Identify which cell holds the provided text, then report its (x, y) central coordinate. 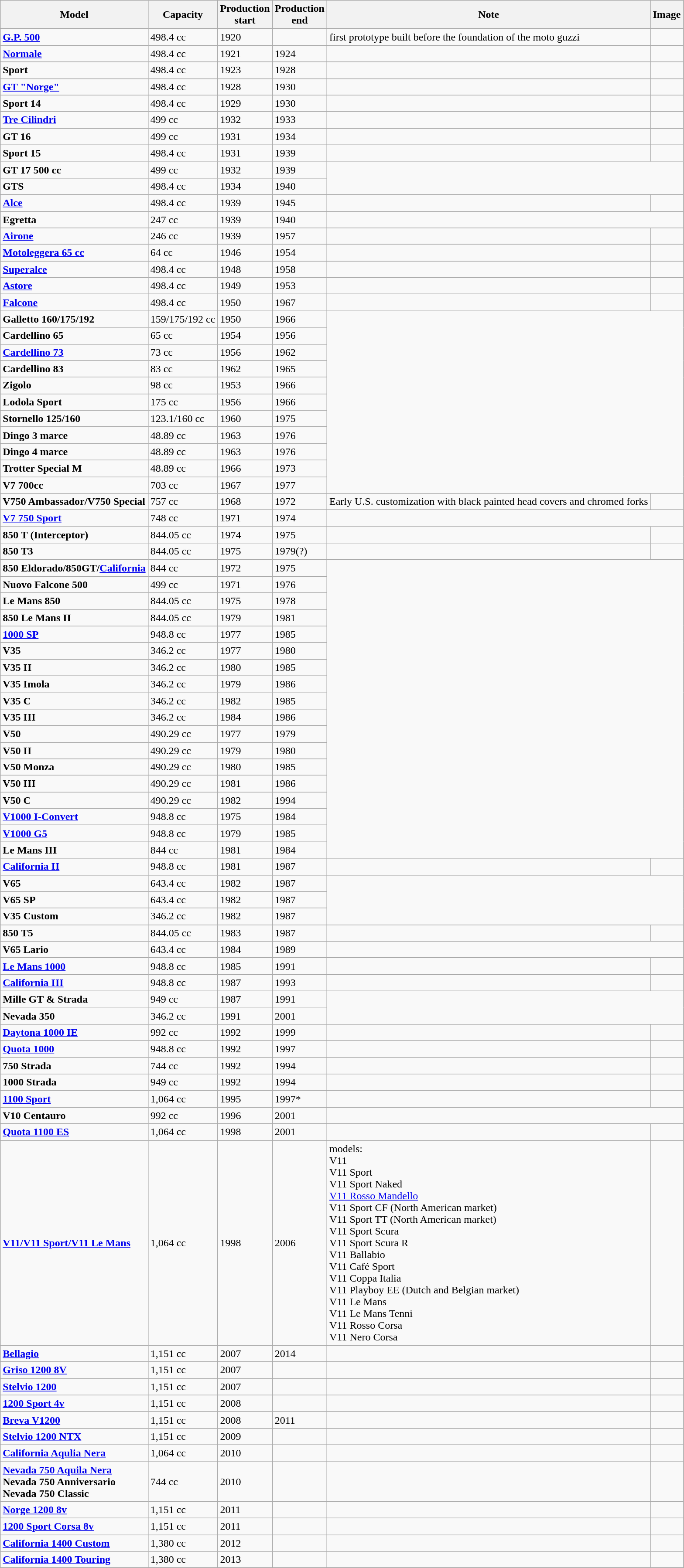
Motoleggera 65 cc (74, 253)
2012 (245, 1543)
Quota 1000 (74, 1049)
Alce (74, 203)
1973 (299, 468)
1983 (245, 933)
850 Eldorado/850GT/California (74, 568)
Capacity (183, 15)
1997* (299, 1099)
V50 II (74, 750)
Early U.S. customization with black painted head covers and chromed forks (489, 502)
Daytona 1000 IE (74, 1033)
1979(?) (299, 551)
Sport (74, 70)
2009 (245, 1436)
1945 (299, 203)
Sport 15 (74, 153)
1958 (299, 269)
1978 (299, 601)
California 1400 Custom (74, 1543)
98 cc (183, 385)
83 cc (183, 369)
748 cc (183, 518)
1946 (245, 253)
first prototype built before the foundation of the moto guzzi (489, 37)
Sport 14 (74, 103)
V35 C (74, 701)
V750 Ambassador/V750 Special (74, 502)
California Aqulia Nera (74, 1453)
Nuovo Falcone 500 (74, 585)
2006 (299, 1243)
Model (74, 15)
1965 (299, 369)
850 Le Mans II (74, 618)
G.P. 500 (74, 37)
703 cc (183, 485)
1923 (245, 70)
V35 II (74, 667)
64 cc (183, 253)
73 cc (183, 352)
Astore (74, 286)
Nevada 750 Aquila NeraNevada 750 AnniversarioNevada 750 Classic (74, 1481)
V7 750 Sport (74, 518)
Normale (74, 54)
V50 Monza (74, 767)
GT 17 500 cc (74, 170)
California 1400 Touring (74, 1560)
V50 C (74, 800)
V50 (74, 734)
850 T (Interceptor) (74, 535)
175 cc (183, 402)
California II (74, 867)
1968 (245, 502)
Stornello 125/160 (74, 418)
1929 (245, 103)
Bellagio (74, 1354)
V35 (74, 651)
1200 Sport Corsa 8v (74, 1527)
Egretta (74, 219)
Productionend (299, 15)
Le Mans 850 (74, 601)
1996 (245, 1116)
850 T3 (74, 551)
Le Mans 1000 (74, 966)
Tre Cilindri (74, 120)
1200 Sport 4v (74, 1403)
Mille GT & Strada (74, 999)
V65 SP (74, 900)
V11/V11 Sport/V11 Le Mans (74, 1243)
2013 (245, 1560)
Galletto 160/175/192 (74, 319)
Zigolo (74, 385)
750 Strada (74, 1066)
Cardellino 83 (74, 369)
Note (489, 15)
1989 (299, 949)
757 cc (183, 502)
V35 Custom (74, 916)
Quota 1100 ES (74, 1132)
159/175/192 cc (183, 319)
1933 (299, 120)
Nevada 350 (74, 1016)
V1000 G5 (74, 833)
V65 Lario (74, 949)
65 cc (183, 336)
1999 (299, 1033)
1100 Sport (74, 1099)
Stelvio 1200 (74, 1387)
Image (667, 15)
GT "Norge" (74, 87)
1924 (299, 54)
850 T5 (74, 933)
V1000 I-Convert (74, 817)
123.1/160 cc (183, 418)
Lodola Sport (74, 402)
V65 (74, 883)
V7 700cc (74, 485)
1960 (245, 418)
1957 (299, 236)
Trotter Special M (74, 468)
GT 16 (74, 136)
1949 (245, 286)
1948 (245, 269)
247 cc (183, 219)
1995 (245, 1099)
V10 Centauro (74, 1116)
Dingo 3 marce (74, 435)
Le Mans III (74, 850)
GTS (74, 186)
California III (74, 983)
1993 (299, 983)
1920 (245, 37)
1997 (299, 1049)
Stelvio 1200 NTX (74, 1436)
Cardellino 65 (74, 336)
Airone (74, 236)
1000 Strada (74, 1082)
2014 (299, 1354)
Productionstart (245, 15)
Dingo 4 marce (74, 452)
1921 (245, 54)
Falcone (74, 303)
Cardellino 73 (74, 352)
V35 Imola (74, 684)
246 cc (183, 236)
Norge 1200 8v (74, 1510)
V35 III (74, 717)
1000 SP (74, 634)
V50 III (74, 784)
Griso 1200 8V (74, 1370)
Breva V1200 (74, 1420)
Superalce (74, 269)
